Provide the [x, y] coordinate of the cell's center where the given text is located.  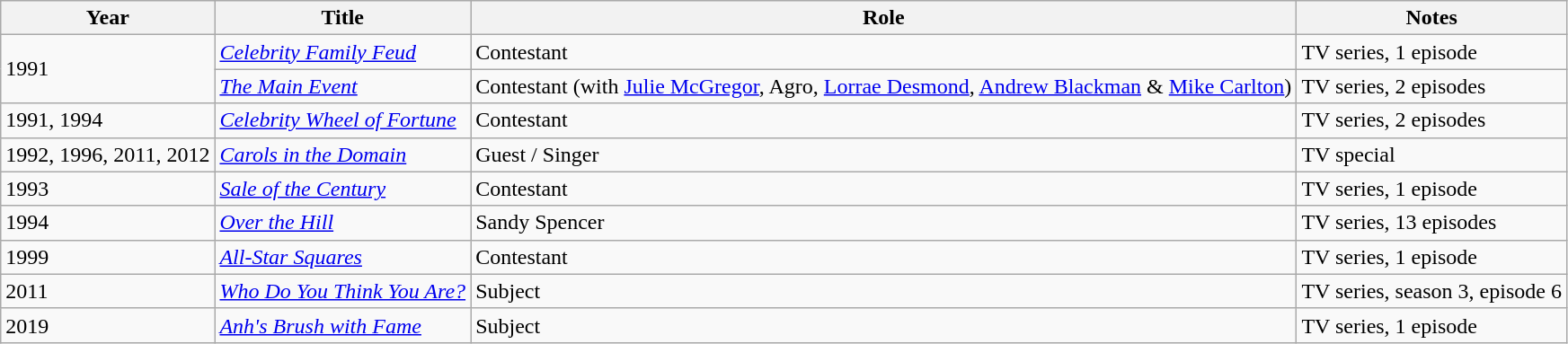
1992, 1996, 2011, 2012 [108, 154]
1999 [108, 257]
1991, 1994 [108, 120]
Carols in the Domain [343, 154]
Anh's Brush with Fame [343, 325]
TV series, season 3, episode 6 [1432, 291]
Sale of the Century [343, 189]
1993 [108, 189]
Sandy Spencer [884, 223]
2019 [108, 325]
2011 [108, 291]
Year [108, 18]
Title [343, 18]
Contestant (with Julie McGregor, Agro, Lorrae Desmond, Andrew Blackman & Mike Carlton) [884, 86]
TV special [1432, 154]
Over the Hill [343, 223]
All-Star Squares [343, 257]
The Main Event [343, 86]
Role [884, 18]
TV series, 13 episodes [1432, 223]
1991 [108, 69]
Celebrity Wheel of Fortune [343, 120]
Guest / Singer [884, 154]
1994 [108, 223]
Celebrity Family Feud [343, 52]
Notes [1432, 18]
Who Do You Think You Are? [343, 291]
